Find where the given text appears and provide that cell's center as [X, Y] coordinate. 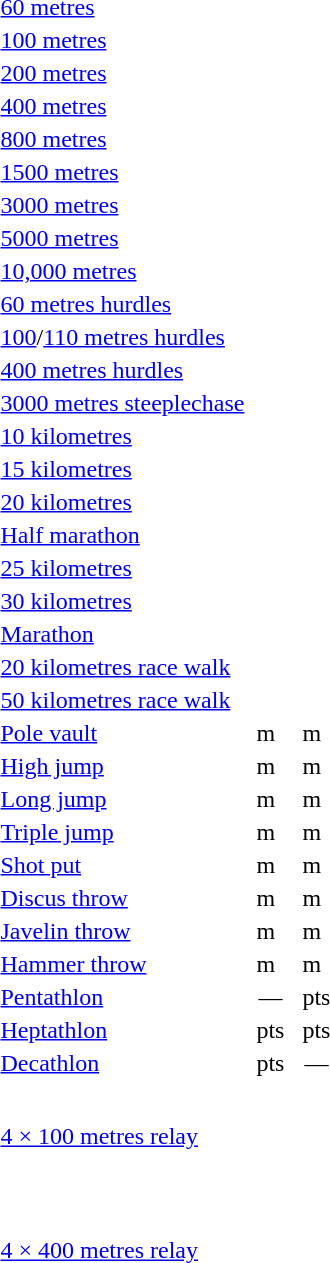
— [270, 997]
